Locate the cell with the specified text and output its (x, y) center coordinate. 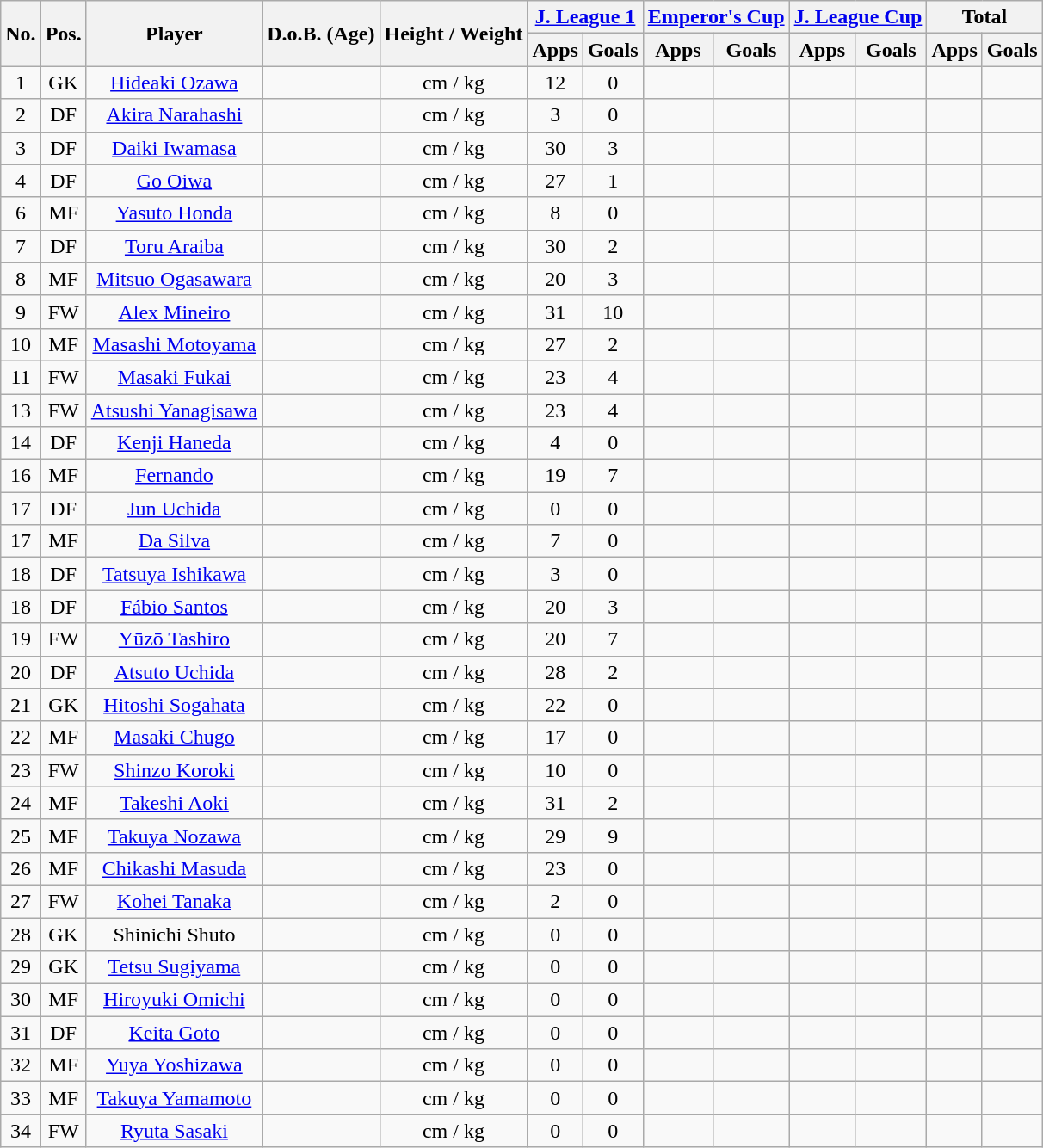
12 (555, 83)
Daiki Iwamasa (174, 148)
Total (984, 17)
24 (21, 803)
Yūzō Tashiro (174, 639)
Mitsuo Ogasawara (174, 279)
33 (21, 1098)
Ryuta Sasaki (174, 1131)
Takeshi Aoki (174, 803)
Fernando (174, 476)
Masashi Motoyama (174, 344)
13 (21, 410)
Player (174, 34)
D.o.B. (Age) (321, 34)
No. (21, 34)
Fábio Santos (174, 607)
Shinzo Koroki (174, 770)
Atsushi Yanagisawa (174, 410)
26 (21, 868)
Tetsu Sugiyama (174, 967)
Kenji Haneda (174, 443)
Go Oiwa (174, 181)
Shinichi Shuto (174, 934)
Chikashi Masuda (174, 868)
Keita Goto (174, 1033)
Tatsuya Ishikawa (174, 574)
Takuya Nozawa (174, 836)
Height / Weight (454, 34)
Yasuto Honda (174, 213)
Da Silva (174, 541)
32 (21, 1065)
6 (21, 213)
Hiroyuki Omichi (174, 1000)
11 (21, 377)
Emperor's Cup (716, 17)
Hideaki Ozawa (174, 83)
Jun Uchida (174, 509)
Kohei Tanaka (174, 901)
21 (21, 705)
14 (21, 443)
34 (21, 1131)
Alex Mineiro (174, 312)
Takuya Yamamoto (174, 1098)
Yuya Yoshizawa (174, 1065)
25 (21, 836)
Masaki Chugo (174, 738)
Akira Narahashi (174, 115)
Atsuto Uchida (174, 672)
16 (21, 476)
Pos. (64, 34)
Masaki Fukai (174, 377)
J. League 1 (585, 17)
Hitoshi Sogahata (174, 705)
J. League Cup (858, 17)
Toru Araiba (174, 246)
